Provide the (X, Y) coordinate of the cell's center where the given text is located.  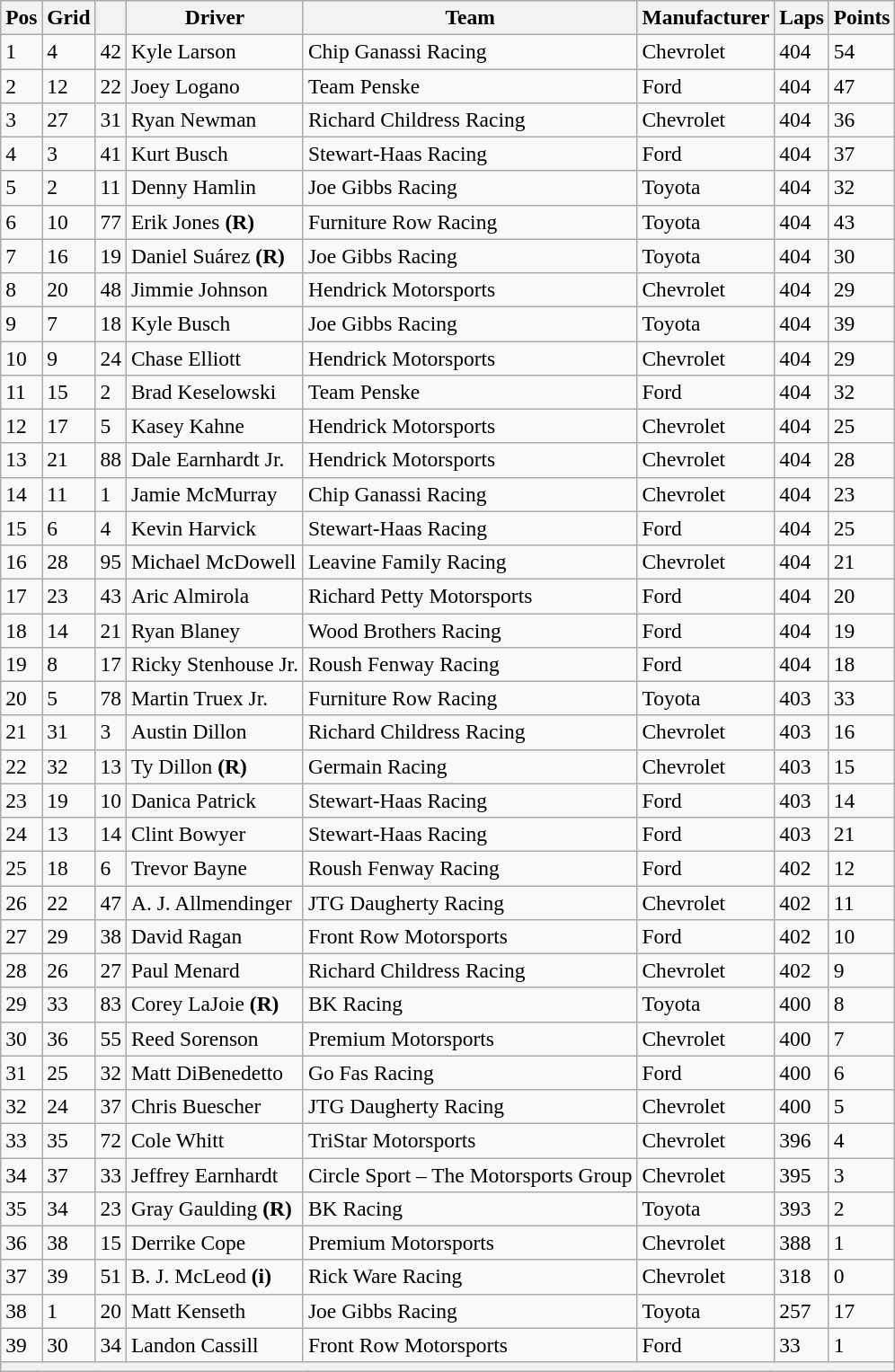
Brad Keselowski (214, 392)
Dale Earnhardt Jr. (214, 460)
393 (802, 1208)
Driver (214, 17)
41 (111, 154)
A. J. Allmendinger (214, 902)
395 (802, 1174)
Kyle Larson (214, 51)
B. J. McLeod (i) (214, 1277)
Ty Dillon (R) (214, 766)
Leavine Family Racing (470, 562)
42 (111, 51)
Circle Sport – The Motorsports Group (470, 1174)
Kurt Busch (214, 154)
0 (862, 1277)
78 (111, 698)
Landon Cassill (214, 1345)
Chris Buescher (214, 1106)
Paul Menard (214, 970)
Chase Elliott (214, 358)
88 (111, 460)
Team (470, 17)
Erik Jones (R) (214, 222)
Reed Sorenson (214, 1039)
Laps (802, 17)
Matt DiBenedetto (214, 1073)
Grid (68, 17)
55 (111, 1039)
388 (802, 1243)
Cole Whitt (214, 1140)
Pos (22, 17)
48 (111, 289)
Ricky Stenhouse Jr. (214, 664)
396 (802, 1140)
Richard Petty Motorsports (470, 596)
257 (802, 1311)
Gray Gaulding (R) (214, 1208)
72 (111, 1140)
95 (111, 562)
Kevin Harvick (214, 528)
Kasey Kahne (214, 426)
Aric Almirola (214, 596)
Kyle Busch (214, 323)
Jamie McMurray (214, 494)
Ryan Newman (214, 119)
Derrike Cope (214, 1243)
Jimmie Johnson (214, 289)
Manufacturer (706, 17)
Points (862, 17)
TriStar Motorsports (470, 1140)
83 (111, 1005)
Joey Logano (214, 85)
318 (802, 1277)
Trevor Bayne (214, 868)
Corey LaJoie (R) (214, 1005)
Denny Hamlin (214, 188)
Rick Ware Racing (470, 1277)
Wood Brothers Racing (470, 630)
Michael McDowell (214, 562)
54 (862, 51)
Austin Dillon (214, 732)
Martin Truex Jr. (214, 698)
Matt Kenseth (214, 1311)
77 (111, 222)
Ryan Blaney (214, 630)
Go Fas Racing (470, 1073)
Clint Bowyer (214, 834)
Danica Patrick (214, 801)
David Ragan (214, 936)
Jeffrey Earnhardt (214, 1174)
Daniel Suárez (R) (214, 256)
51 (111, 1277)
Germain Racing (470, 766)
